Detect which cell encompasses the target text, then output its (X, Y) center coordinate. 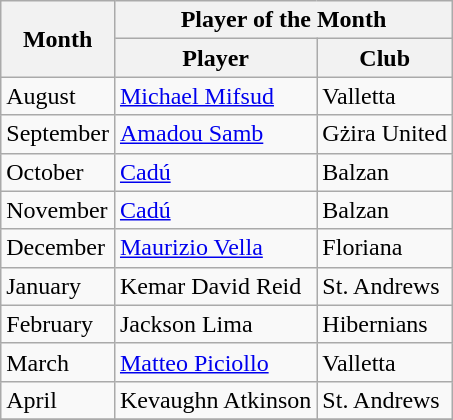
Floriana (385, 248)
November (58, 210)
October (58, 172)
Player (215, 58)
April (58, 400)
Gżira United (385, 134)
Kevaughn Atkinson (215, 400)
Matteo Piciollo (215, 362)
Month (58, 39)
Amadou Samb (215, 134)
Club (385, 58)
September (58, 134)
February (58, 324)
Kemar David Reid (215, 286)
Maurizio Vella (215, 248)
August (58, 96)
January (58, 286)
Player of the Month (283, 20)
Jackson Lima (215, 324)
March (58, 362)
Hibernians (385, 324)
December (58, 248)
Michael Mifsud (215, 96)
